Return [X, Y] of the center of cell containing provided text 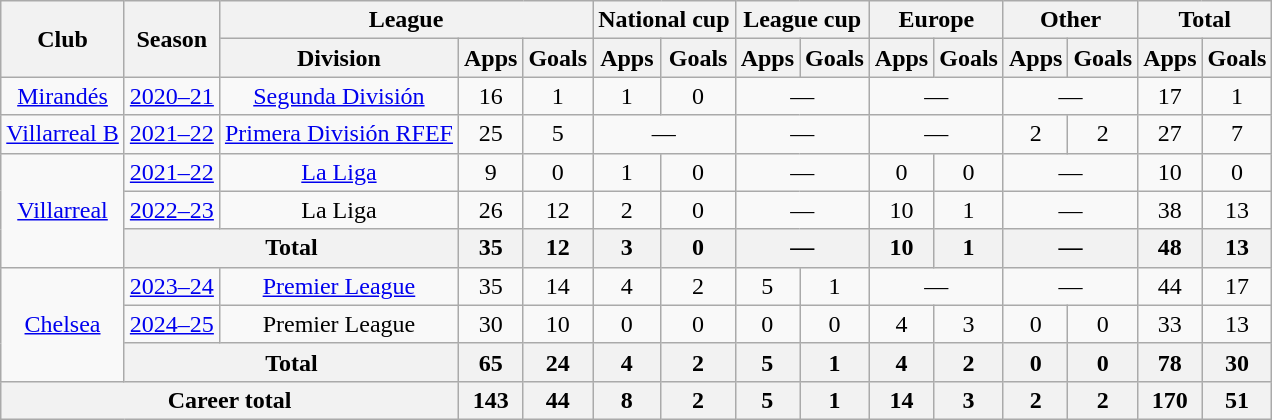
Division [338, 58]
170 [1170, 400]
26 [490, 210]
78 [1170, 362]
51 [1237, 400]
Mirandés [63, 96]
2020–21 [172, 96]
33 [1170, 324]
2022–23 [172, 210]
Club [63, 39]
16 [490, 96]
143 [490, 400]
48 [1170, 248]
7 [1237, 134]
2023–24 [172, 286]
Villarreal [63, 210]
Chelsea [63, 324]
2024–25 [172, 324]
Europe [936, 20]
27 [1170, 134]
65 [490, 362]
National cup [664, 20]
Primera División RFEF [338, 134]
24 [558, 362]
25 [490, 134]
Segunda División [338, 96]
Other [1070, 20]
38 [1170, 210]
League [406, 20]
League cup [802, 20]
Season [172, 39]
8 [627, 400]
Career total [230, 400]
Villarreal B [63, 134]
9 [490, 172]
